Detect which cell encompasses the target text, then output its [X, Y] center coordinate. 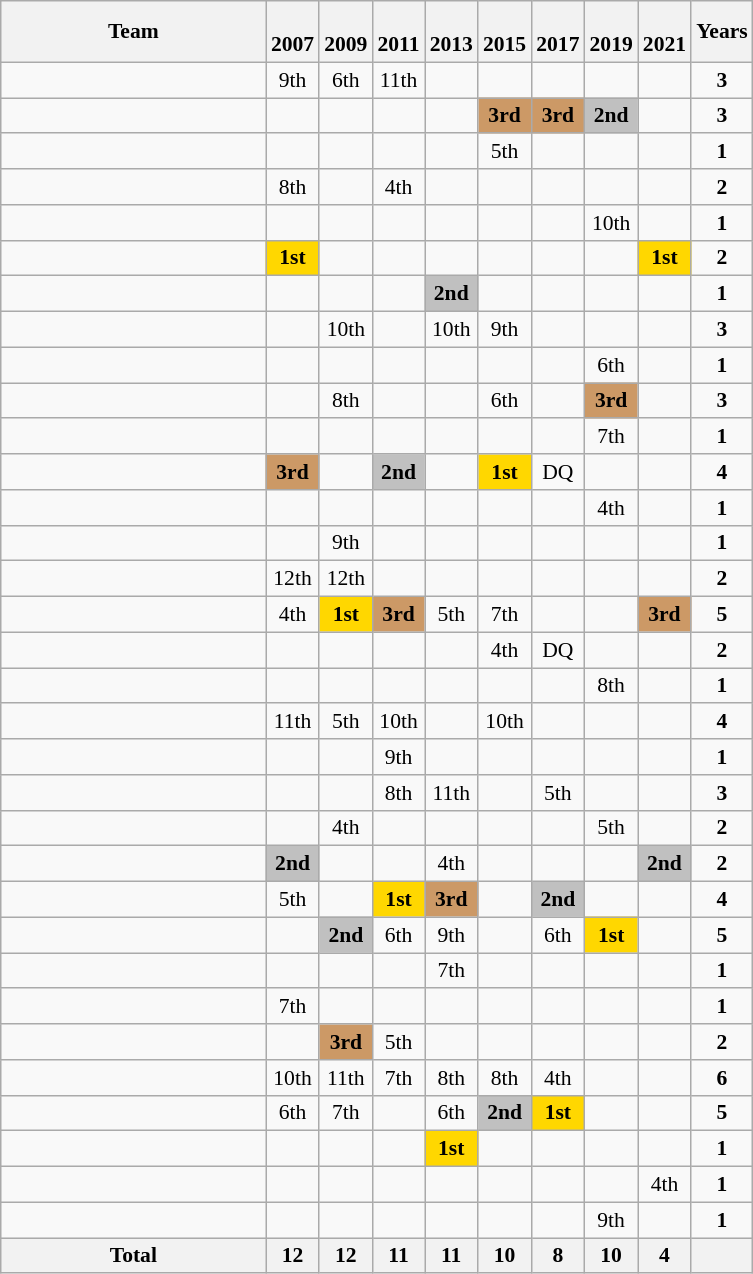
2007 [292, 32]
2011 [398, 32]
2013 [452, 32]
2015 [504, 32]
Years [722, 32]
2019 [610, 32]
8 [558, 1256]
2017 [558, 32]
Team [134, 32]
2021 [664, 32]
Total [134, 1256]
2009 [346, 32]
6 [722, 1078]
